Identify which cell holds the provided text, then report its [x, y] central coordinate. 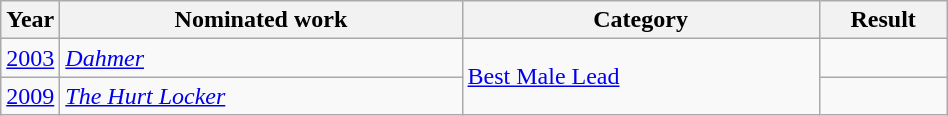
Result [883, 20]
Best Male Lead [640, 77]
Dahmer [261, 58]
Year [30, 20]
2009 [30, 96]
2003 [30, 58]
The Hurt Locker [261, 96]
Category [640, 20]
Nominated work [261, 20]
